Provide the [X, Y] coordinate of the cell's center where the given text is located.  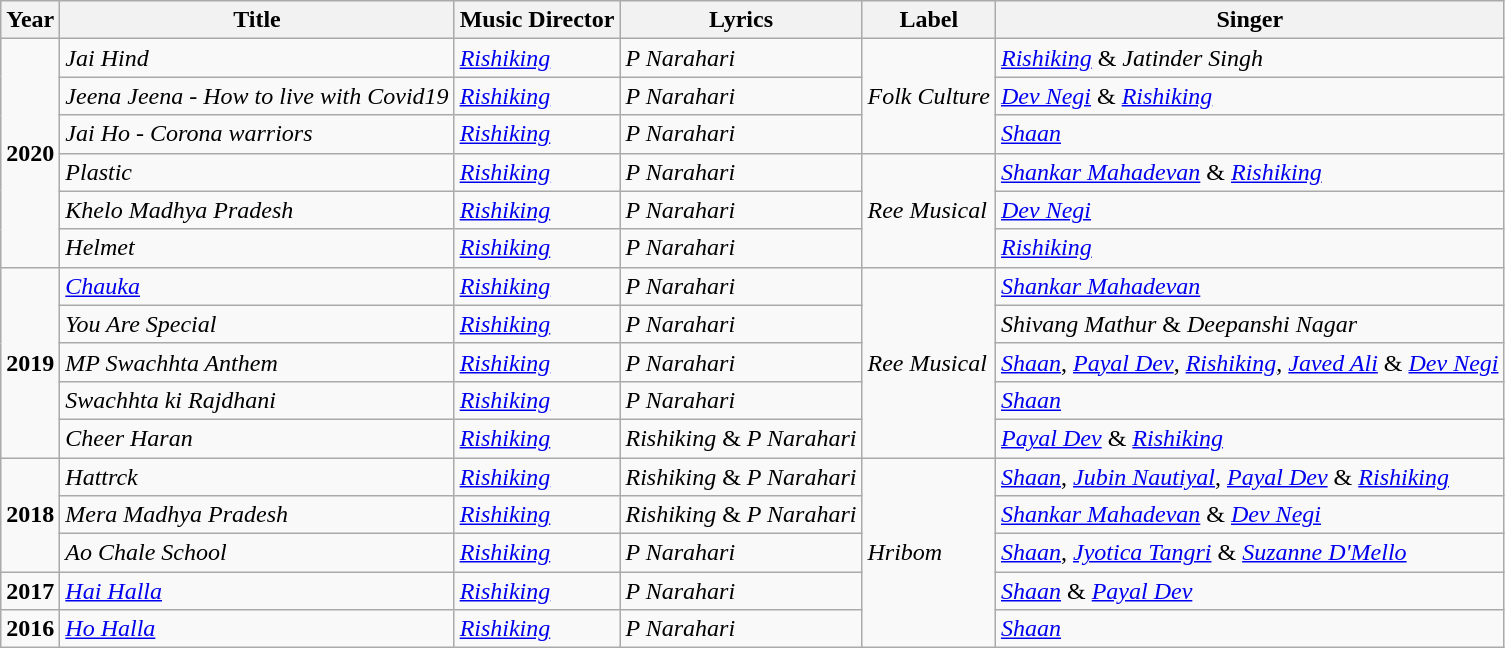
Shivang Mathur & Deepanshi Nagar [1250, 324]
Music Director [537, 20]
Shaan, Jyotica Tangri & Suzanne D'Mello [1250, 553]
Chauka [257, 286]
Shankar Mahadevan [1250, 286]
Jeena Jeena - How to live with Covid19 [257, 96]
2016 [30, 629]
Jai Hind [257, 58]
Cheer Haran [257, 438]
Ao Chale School [257, 553]
Singer [1250, 20]
Lyrics [741, 20]
Shankar Mahadevan & Dev Negi [1250, 515]
Title [257, 20]
Label [929, 20]
Swachhta ki Rajdhani [257, 400]
Year [30, 20]
2020 [30, 153]
Hai Halla [257, 591]
MP Swachhta Anthem [257, 362]
Payal Dev & Rishiking [1250, 438]
Shankar Mahadevan & Rishiking [1250, 172]
Helmet [257, 248]
Shaan & Payal Dev [1250, 591]
Rishiking & Jatinder Singh [1250, 58]
Ho Halla [257, 629]
Folk Culture [929, 96]
Plastic [257, 172]
Shaan, Payal Dev, Rishiking, Javed Ali & Dev Negi [1250, 362]
2019 [30, 362]
2018 [30, 515]
2017 [30, 591]
Dev Negi [1250, 210]
Mera Madhya Pradesh [257, 515]
Jai Ho - Corona warriors [257, 134]
Hattrck [257, 477]
Khelo Madhya Pradesh [257, 210]
You Are Special [257, 324]
Hribom [929, 553]
Dev Negi & Rishiking [1250, 96]
Shaan, Jubin Nautiyal, Payal Dev & Rishiking [1250, 477]
